Extract the (x, y) coordinate from the center of the cell holding the provided text.  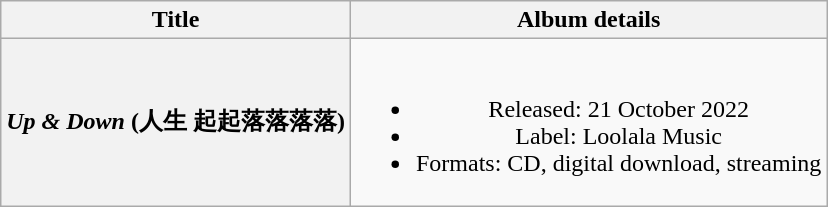
Up & Down (人生 起起落落落落) (176, 122)
Album details (588, 20)
Title (176, 20)
Released: 21 October 2022Label: Loolala MusicFormats: CD, digital download, streaming (588, 122)
